Locate the cell with the specified text and output its [x, y] center coordinate. 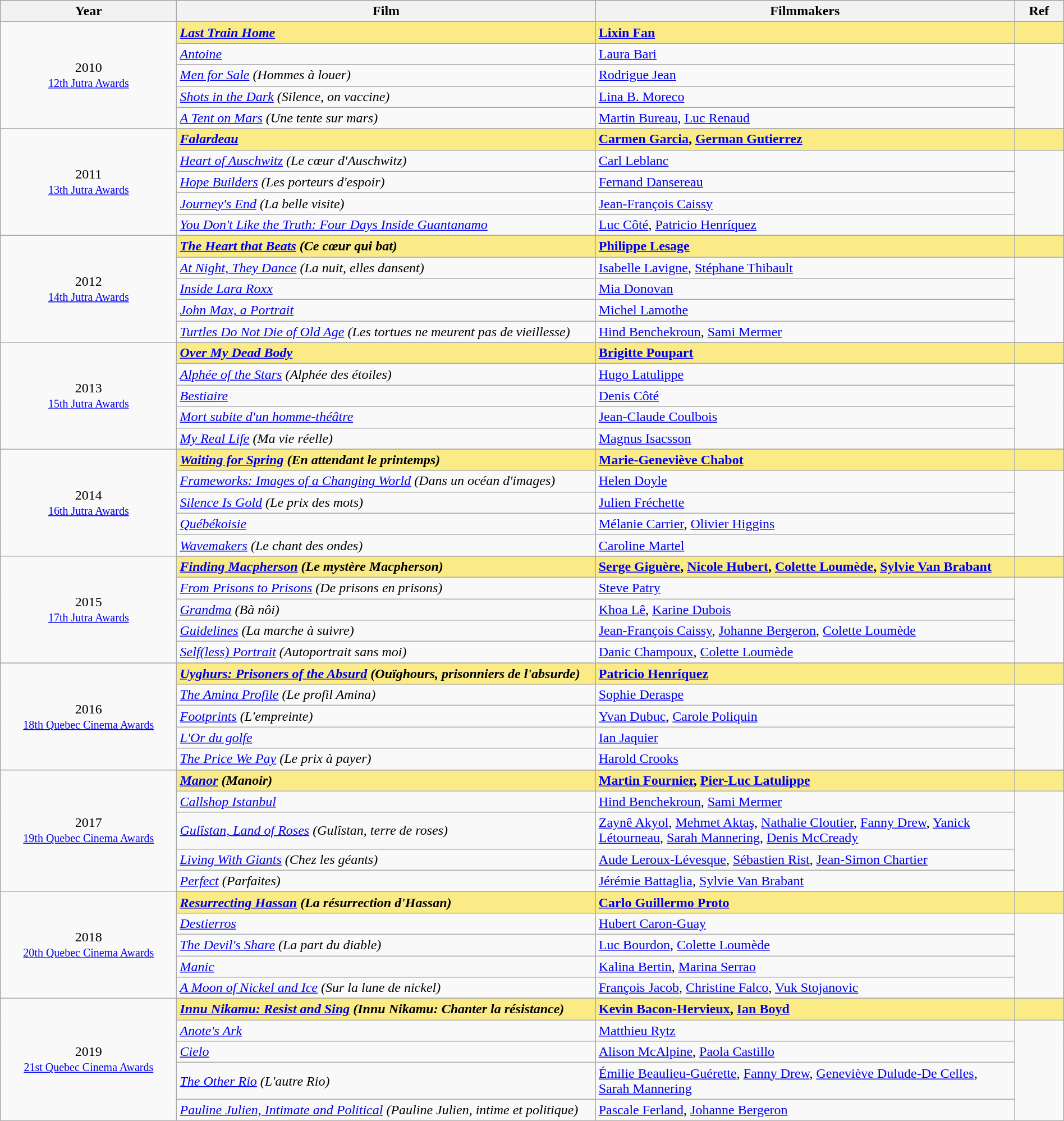
Kalina Bertin, Marina Serrao [805, 966]
2015 17th Jutra Awards [89, 609]
From Prisons to Prisons (De prisons en prisons) [386, 588]
L'Or du golfe [386, 738]
Antoine [386, 54]
Film [386, 11]
Filmmakers [805, 11]
Matthieu Rytz [805, 1031]
Zaynê Akyol, Mehmet Aktaş, Nathalie Cloutier, Fanny Drew, Yanick Létourneau, Sarah Mannering, Denis McCready [805, 831]
Danic Champoux, Colette Loumède [805, 652]
Mort subite d'un homme-théâtre [386, 417]
Jérémie Battaglia, Sylvie Van Brabant [805, 881]
Callshop Istanbul [386, 802]
The Amina Profile (Le profil Amina) [386, 695]
Ref [1039, 11]
Resurrecting Hassan (La résurrection d'Hassan) [386, 902]
Michel Lamothe [805, 310]
A Tent on Mars (Une tente sur mars) [386, 118]
Philippe Lesage [805, 246]
At Night, They Dance (La nuit, elles dansent) [386, 268]
Journey's End (La belle visite) [386, 203]
The Other Rio (L'autre Rio) [386, 1081]
Martin Fournier, Pier-Luc Latulippe [805, 780]
Living With Giants (Chez les géants) [386, 859]
Émilie Beaulieu-Guérette, Fanny Drew, Geneviève Dulude-De Celles, Sarah Mannering [805, 1081]
Heart of Auschwitz (Le cœur d'Auschwitz) [386, 161]
The Heart that Beats (Ce cœur qui bat) [386, 246]
2019 21st Quebec Cinema Awards [89, 1060]
Falardeau [386, 139]
Frameworks: Images of a Changing World (Dans un océan d'images) [386, 481]
Shots in the Dark (Silence, on vaccine) [386, 97]
2013 15th Jutra Awards [89, 396]
Helen Doyle [805, 481]
Steve Patry [805, 588]
Sophie Deraspe [805, 695]
Wavemakers (Le chant des ondes) [386, 545]
Bestiaire [386, 396]
2010 12th Jutra Awards [89, 75]
Aude Leroux-Lévesque, Sébastien Rist, Jean-Simon Chartier [805, 859]
Martin Bureau, Luc Renaud [805, 118]
Carl Leblanc [805, 161]
Lina B. Moreco [805, 97]
Alphée of the Stars (Alphée des étoiles) [386, 374]
Pascale Ferland, Johanne Bergeron [805, 1110]
Fernand Dansereau [805, 182]
Jean-Claude Coulbois [805, 417]
Hope Builders (Les porteurs d'espoir) [386, 182]
My Real Life (Ma vie réelle) [386, 438]
2011 13th Jutra Awards [89, 182]
Laura Bari [805, 54]
2018 20th Quebec Cinema Awards [89, 945]
Isabelle Lavigne, Stéphane Thibault [805, 268]
Lixin Fan [805, 33]
Caroline Martel [805, 545]
Magnus Isacsson [805, 438]
François Jacob, Christine Falco, Vuk Stojanovic [805, 988]
Year [89, 11]
Self(less) Portrait (Autoportrait sans moi) [386, 652]
Julien Fréchette [805, 502]
Carlo Guillermo Proto [805, 902]
John Max, a Portrait [386, 310]
Khoa Lê, Karine Dubois [805, 609]
Grandma (Bà nôi) [386, 609]
Pauline Julien, Intimate and Political (Pauline Julien, intime et politique) [386, 1110]
Inside Lara Roxx [386, 289]
Rodrigue Jean [805, 75]
Kevin Bacon-Hervieux, Ian Boyd [805, 1009]
Patricio Henríquez [805, 674]
Ian Jaquier [805, 738]
Men for Sale (Hommes à louer) [386, 75]
Mia Donovan [805, 289]
Carmen Garcia, German Gutierrez [805, 139]
The Price We Pay (Le prix à payer) [386, 759]
You Don't Like the Truth: Four Days Inside Guantanamo [386, 225]
Harold Crooks [805, 759]
Manic [386, 966]
Brigitte Poupart [805, 353]
Luc Côté, Patricio Henríquez [805, 225]
Innu Nikamu: Resist and Sing (Innu Nikamu: Chanter la résistance) [386, 1009]
Hugo Latulippe [805, 374]
Destierros [386, 923]
Gulîstan, Land of Roses (Gulîstan, terre de roses) [386, 831]
Guidelines (La marche à suivre) [386, 631]
2014 16th Jutra Awards [89, 502]
Finding Macpherson (Le mystère Macpherson) [386, 566]
Serge Giguère, Nicole Hubert, Colette Loumède, Sylvie Van Brabant [805, 566]
Jean-François Caissy, Johanne Bergeron, Colette Loumède [805, 631]
Uyghurs: Prisoners of the Absurd (Ouïghours, prisonniers de l'absurde) [386, 674]
Jean-François Caissy [805, 203]
2017 19th Quebec Cinema Awards [89, 831]
Mélanie Carrier, Olivier Higgins [805, 524]
A Moon of Nickel and Ice (Sur la lune de nickel) [386, 988]
2016 18th Quebec Cinema Awards [89, 716]
Yvan Dubuc, Carole Poliquin [805, 716]
Silence Is Gold (Le prix des mots) [386, 502]
Last Train Home [386, 33]
Manor (Manoir) [386, 780]
Hubert Caron-Guay [805, 923]
Footprints (L'empreinte) [386, 716]
Cielo [386, 1052]
Québékoisie [386, 524]
Perfect (Parfaites) [386, 881]
Luc Bourdon, Colette Loumède [805, 945]
Marie-Geneviève Chabot [805, 460]
Waiting for Spring (En attendant le printemps) [386, 460]
Denis Côté [805, 396]
Over My Dead Body [386, 353]
2012 14th Jutra Awards [89, 289]
Alison McAlpine, Paola Castillo [805, 1052]
The Devil's Share (La part du diable) [386, 945]
Anote's Ark [386, 1031]
Turtles Do Not Die of Old Age (Les tortues ne meurent pas de vieillesse) [386, 332]
